Identify which cell holds the provided text, then report its (x, y) central coordinate. 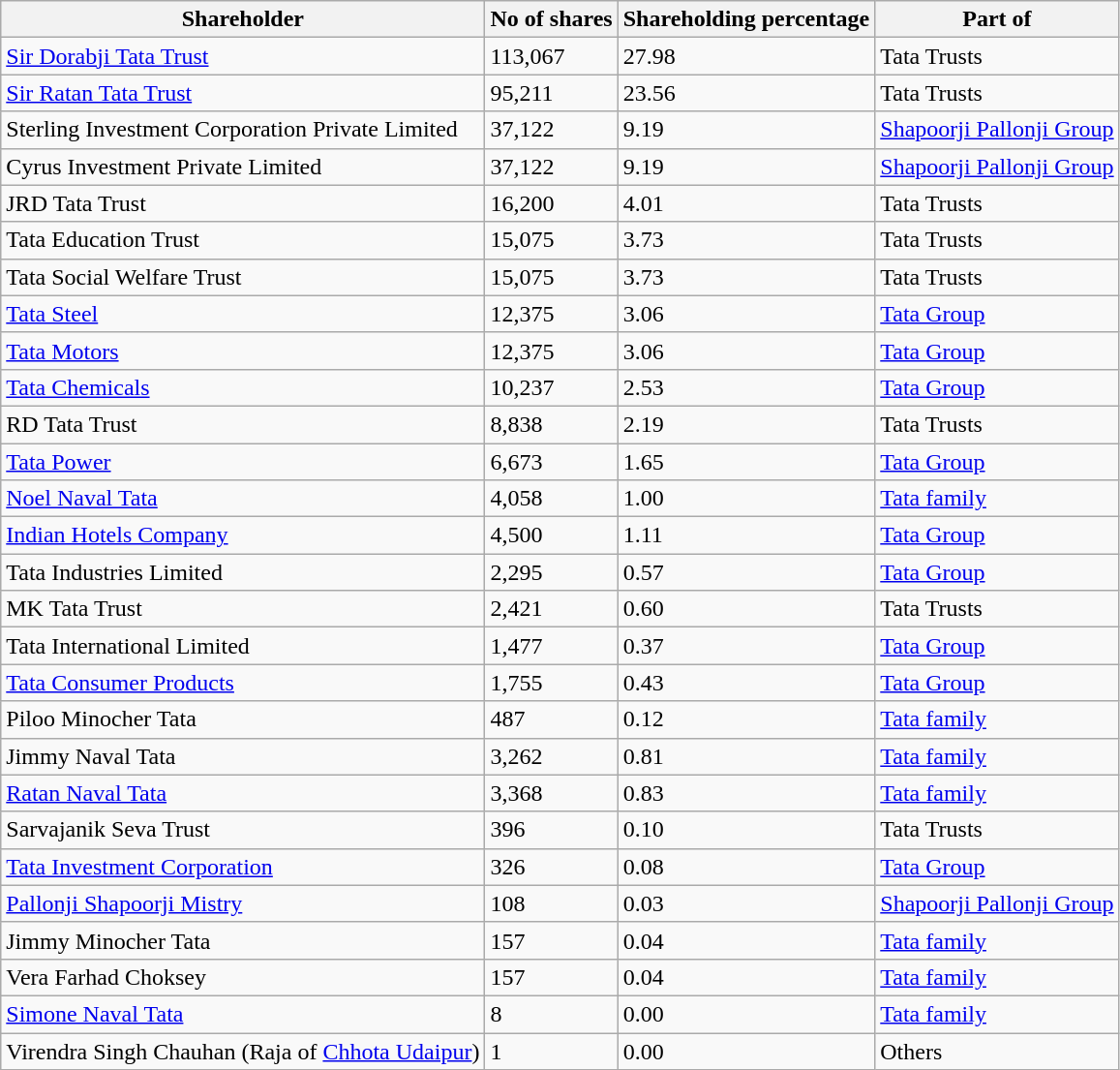
0.81 (746, 756)
Sir Ratan Tata Trust (243, 93)
Jimmy Minocher Tata (243, 940)
Noel Naval Tata (243, 499)
95,211 (552, 93)
4,058 (552, 499)
0.83 (746, 793)
Part of (997, 19)
Tata International Limited (243, 646)
487 (552, 719)
4.01 (746, 203)
326 (552, 867)
Indian Hotels Company (243, 535)
Shareholding percentage (746, 19)
No of shares (552, 19)
108 (552, 903)
Piloo Minocher Tata (243, 719)
Cyrus Investment Private Limited (243, 167)
27.98 (746, 56)
1.00 (746, 499)
0.57 (746, 572)
MK Tata Trust (243, 609)
1,755 (552, 683)
Others (997, 1051)
0.08 (746, 867)
0.03 (746, 903)
Tata Social Welfare Trust (243, 277)
Tata Chemicals (243, 387)
0.37 (746, 646)
Ratan Naval Tata (243, 793)
2,421 (552, 609)
Sarvajanik Seva Trust (243, 830)
8,838 (552, 424)
113,067 (552, 56)
Tata Steel (243, 314)
RD Tata Trust (243, 424)
Virendra Singh Chauhan (Raja of Chhota Udaipur) (243, 1051)
Simone Naval Tata (243, 1014)
Shareholder (243, 19)
2.53 (746, 387)
10,237 (552, 387)
1.65 (746, 462)
Jimmy Naval Tata (243, 756)
0.10 (746, 830)
3,368 (552, 793)
6,673 (552, 462)
Tata Power (243, 462)
JRD Tata Trust (243, 203)
1 (552, 1051)
Tata Industries Limited (243, 572)
2,295 (552, 572)
396 (552, 830)
Tata Motors (243, 351)
Tata Investment Corporation (243, 867)
0.60 (746, 609)
0.12 (746, 719)
1.11 (746, 535)
4,500 (552, 535)
Vera Farhad Choksey (243, 977)
Tata Education Trust (243, 240)
1,477 (552, 646)
0.43 (746, 683)
3,262 (552, 756)
Sterling Investment Corporation Private Limited (243, 130)
Sir Dorabji Tata Trust (243, 56)
Pallonji Shapoorji Mistry (243, 903)
23.56 (746, 93)
Tata Consumer Products (243, 683)
8 (552, 1014)
16,200 (552, 203)
2.19 (746, 424)
